Provide the [X, Y] coordinate of the cell's center where the given text is located.  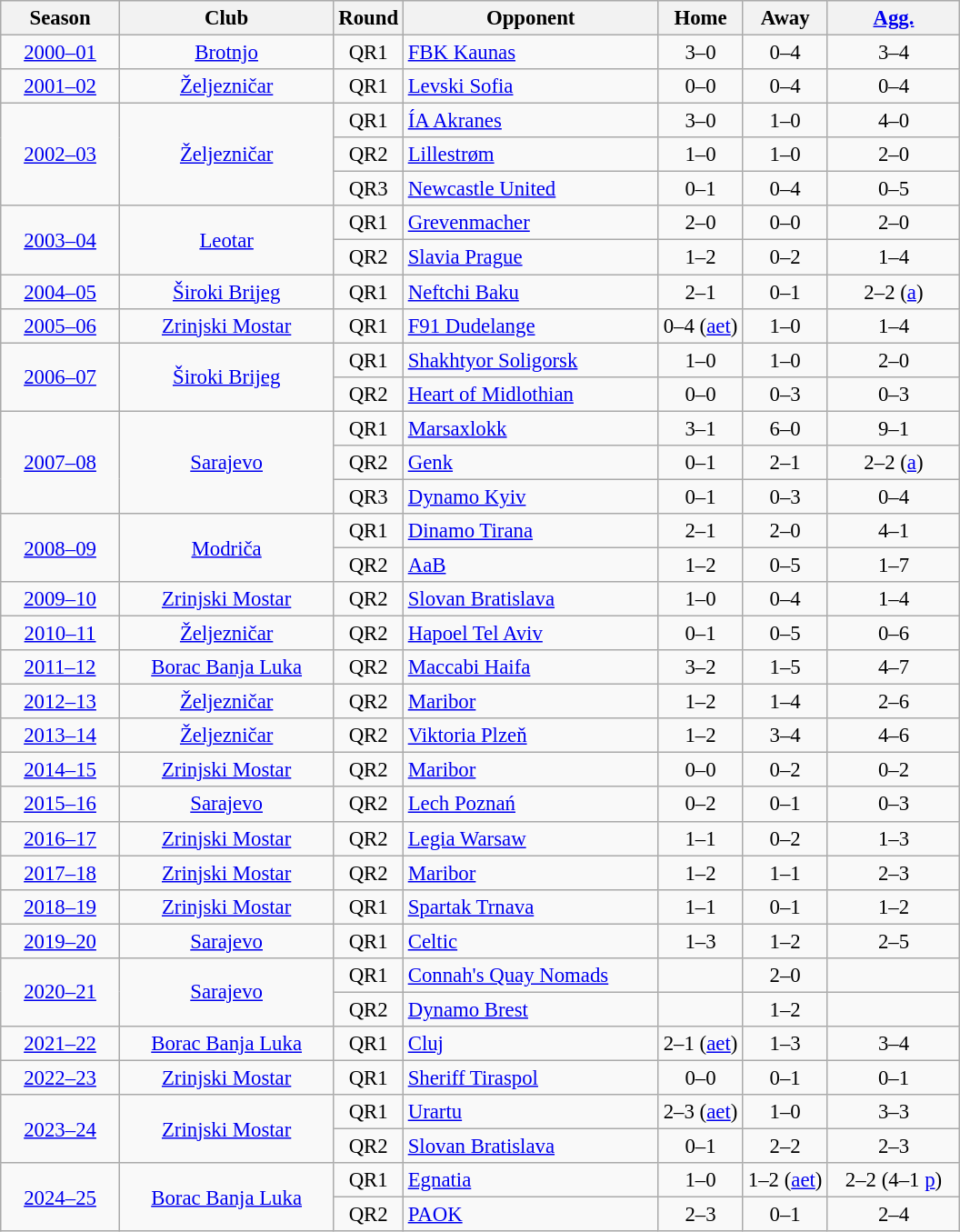
Dinamo Tirana [531, 531]
2018–19 [60, 906]
Marsaxlokk [531, 428]
3–2 [700, 667]
Sheriff Tiraspol [531, 1077]
Lillestrøm [531, 155]
Genk [531, 463]
Away [785, 18]
Grevenmacher [531, 223]
Brotnjo [226, 53]
4–1 [894, 531]
2–4 [894, 1215]
3–1 [700, 428]
2004–05 [60, 292]
0–6 [894, 634]
2–3 (aet) [700, 1112]
2000–01 [60, 53]
2017–18 [60, 873]
1–2 (aet) [785, 1180]
Connah's Quay Nomads [531, 976]
Dynamo Brest [531, 1009]
2009–10 [60, 599]
2022–23 [60, 1077]
Neftchi Baku [531, 292]
Dynamo Kyiv [531, 496]
Spartak Trnava [531, 906]
Home [700, 18]
Cluj [531, 1044]
2019–20 [60, 941]
Hapoel Tel Aviv [531, 634]
Modriča [226, 547]
Celtic [531, 941]
Round [368, 18]
FBK Kaunas [531, 53]
Club [226, 18]
2008–09 [60, 547]
1–7 [894, 565]
Newcastle United [531, 189]
Egnatia [531, 1180]
2023–24 [60, 1129]
4–7 [894, 667]
2006–07 [60, 376]
2012–13 [60, 702]
Slavia Prague [531, 257]
Shakhtyor Soligorsk [531, 360]
AaB [531, 565]
2016–17 [60, 838]
2014–15 [60, 770]
9–1 [894, 428]
2021–22 [60, 1044]
Agg. [894, 18]
Opponent [531, 18]
2002–03 [60, 155]
2005–06 [60, 326]
Season [60, 18]
2015–16 [60, 805]
4–0 [894, 121]
2020–21 [60, 993]
2–1 (aet) [700, 1044]
Leotar [226, 240]
4–6 [894, 736]
PAOK [531, 1215]
Levski Sofia [531, 86]
2–6 [894, 702]
1–5 [785, 667]
ÍA Akranes [531, 121]
2003–04 [60, 240]
2011–12 [60, 667]
6–0 [785, 428]
2013–14 [60, 736]
2007–08 [60, 462]
2001–02 [60, 86]
2–5 [894, 941]
Urartu [531, 1112]
0–4 (aet) [700, 326]
F91 Dudelange [531, 326]
2–2 [785, 1147]
Lech Poznań [531, 805]
Maccabi Haifa [531, 667]
Heart of Midlothian [531, 394]
3–3 [894, 1112]
2–2 (4–1 p) [894, 1180]
2010–11 [60, 634]
2024–25 [60, 1197]
Viktoria Plzeň [531, 736]
Legia Warsaw [531, 838]
